Provide the (x, y) coordinate of the cell's center where the given text is located.  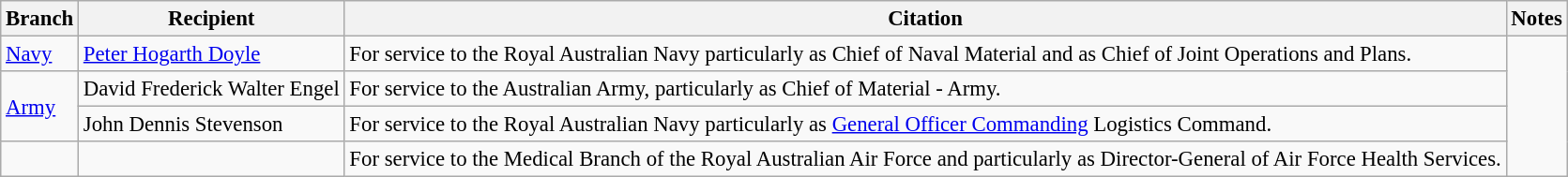
Peter Hogarth Doyle (212, 54)
Branch (39, 19)
Army (39, 107)
David Frederick Walter Engel (212, 89)
Notes (1537, 19)
For service to the Royal Australian Navy particularly as General Officer Commanding Logistics Command. (925, 125)
Citation (925, 19)
For service to the Royal Australian Navy particularly as Chief of Naval Material and as Chief of Joint Operations and Plans. (925, 54)
John Dennis Stevenson (212, 125)
For service to the Australian Army, particularly as Chief of Material - Army. (925, 89)
Recipient (212, 19)
For service to the Medical Branch of the Royal Australian Air Force and particularly as Director-General of Air Force Health Services. (925, 159)
Navy (39, 54)
